Extract the [X, Y] coordinate from the center of the cell holding the provided text.  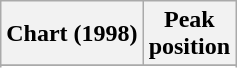
Chart (1998) [72, 34]
Peakposition [189, 34]
